Locate the cell with the specified text and output its [x, y] center coordinate. 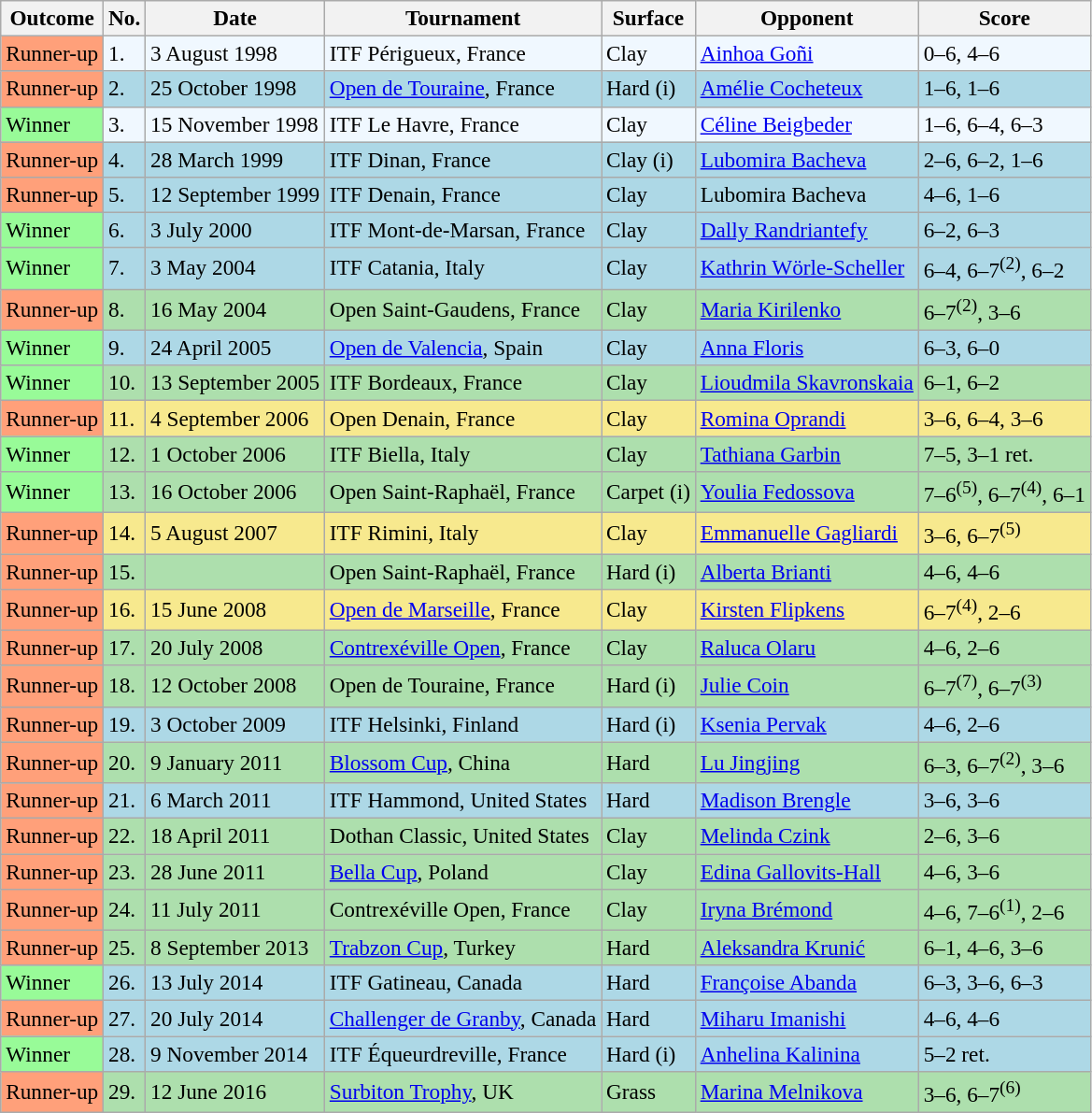
25 October 1998 [235, 89]
2. [125, 89]
Maria Kirilenko [807, 309]
Kirsten Flipkens [807, 609]
Challenger de Granby, Canada [462, 1018]
6–7(2), 3–6 [1004, 309]
Ksenia Pervak [807, 724]
7–6(5), 6–7(4), 6–1 [1004, 492]
ITF Périgueux, France [462, 53]
Blossom Cup, China [462, 762]
Marina Melnikova [807, 1092]
Kathrin Wörle-Scheller [807, 268]
27. [125, 1018]
5–2 ret. [1004, 1053]
6–3, 6–0 [1004, 348]
22. [125, 835]
Iryna Brémond [807, 909]
4. [125, 159]
6–3, 3–6, 6–3 [1004, 983]
2–6, 3–6 [1004, 835]
Score [1004, 18]
Edina Gallovits-Hall [807, 871]
Amélie Cocheteux [807, 89]
3 May 2004 [235, 268]
1. [125, 53]
Anna Floris [807, 348]
Grass [648, 1092]
29. [125, 1092]
Surface [648, 18]
3. [125, 124]
Madison Brengle [807, 800]
11 July 2011 [235, 909]
ITF Mont-de-Marsan, France [462, 230]
26. [125, 983]
15 November 1998 [235, 124]
Alberta Brianti [807, 571]
14. [125, 533]
Open de Marseille, France [462, 609]
12 September 1999 [235, 194]
4 September 2006 [235, 418]
28 June 2011 [235, 871]
3–6, 6–4, 3–6 [1004, 418]
4–6, 3–6 [1004, 871]
8. [125, 309]
0–6, 4–6 [1004, 53]
6. [125, 230]
21. [125, 800]
6–1, 4–6, 3–6 [1004, 948]
3 August 1998 [235, 53]
Carpet (i) [648, 492]
17. [125, 648]
3–6, 6–7(5) [1004, 533]
Date [235, 18]
16 May 2004 [235, 309]
ITF Catania, Italy [462, 268]
28. [125, 1053]
Emmanuelle Gagliardi [807, 533]
Opponent [807, 18]
Raluca Olaru [807, 648]
20 July 2014 [235, 1018]
28 March 1999 [235, 159]
Surbiton Trophy, UK [462, 1092]
3 October 2009 [235, 724]
11. [125, 418]
ITF Rimini, Italy [462, 533]
6–2, 6–3 [1004, 230]
6–7(4), 2–6 [1004, 609]
Melinda Czink [807, 835]
Anhelina Kalinina [807, 1053]
3–6, 3–6 [1004, 800]
8 September 2013 [235, 948]
25. [125, 948]
No. [125, 18]
1–6, 6–4, 6–3 [1004, 124]
5 August 2007 [235, 533]
13 July 2014 [235, 983]
Trabzon Cup, Turkey [462, 948]
16. [125, 609]
23. [125, 871]
ITF Bordeaux, France [462, 383]
2–6, 6–2, 1–6 [1004, 159]
10. [125, 383]
Dothan Classic, United States [462, 835]
19. [125, 724]
15. [125, 571]
5. [125, 194]
Ainhoa Goñi [807, 53]
6–1, 6–2 [1004, 383]
Dally Randriantefy [807, 230]
Françoise Abanda [807, 983]
1 October 2006 [235, 453]
24 April 2005 [235, 348]
18 April 2011 [235, 835]
4–6, 7–6(1), 2–6 [1004, 909]
ITF Biella, Italy [462, 453]
Tathiana Garbin [807, 453]
ITF Helsinki, Finland [462, 724]
3–6, 6–7(6) [1004, 1092]
Tournament [462, 18]
13 September 2005 [235, 383]
20 July 2008 [235, 648]
Open Denain, France [462, 418]
Julie Coin [807, 686]
Lu Jingjing [807, 762]
Bella Cup, Poland [462, 871]
12 June 2016 [235, 1092]
4–6, 1–6 [1004, 194]
12. [125, 453]
6–3, 6–7(2), 3–6 [1004, 762]
Open de Valencia, Spain [462, 348]
9 January 2011 [235, 762]
Miharu Imanishi [807, 1018]
24. [125, 909]
3 July 2000 [235, 230]
7–5, 3–1 ret. [1004, 453]
ITF Hammond, United States [462, 800]
16 October 2006 [235, 492]
Céline Beigbeder [807, 124]
Aleksandra Krunić [807, 948]
18. [125, 686]
12 October 2008 [235, 686]
1–6, 1–6 [1004, 89]
Outcome [52, 18]
ITF Équeurdreville, France [462, 1053]
6–4, 6–7(2), 6–2 [1004, 268]
ITF Le Havre, France [462, 124]
ITF Denain, France [462, 194]
15 June 2008 [235, 609]
Youlia Fedossova [807, 492]
ITF Dinan, France [462, 159]
Open Saint-Gaudens, France [462, 309]
6 March 2011 [235, 800]
7. [125, 268]
13. [125, 492]
6–7(7), 6–7(3) [1004, 686]
Romina Oprandi [807, 418]
9 November 2014 [235, 1053]
Lioudmila Skavronskaia [807, 383]
Clay (i) [648, 159]
9. [125, 348]
ITF Gatineau, Canada [462, 983]
20. [125, 762]
